Extract the (x, y) coordinate from the center of the cell holding the provided text.  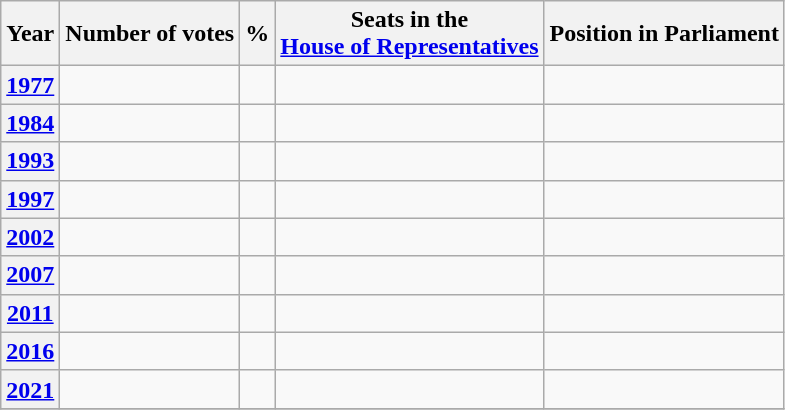
2007 (30, 275)
Seats in the House of Representatives (410, 34)
1997 (30, 199)
2002 (30, 237)
Year (30, 34)
% (258, 34)
Number of votes (150, 34)
1977 (30, 85)
Position in Parliament (664, 34)
2011 (30, 313)
1984 (30, 123)
2016 (30, 351)
2021 (30, 389)
1993 (30, 161)
